Output the [X, Y] coordinate of the center of the cell containing the given text.  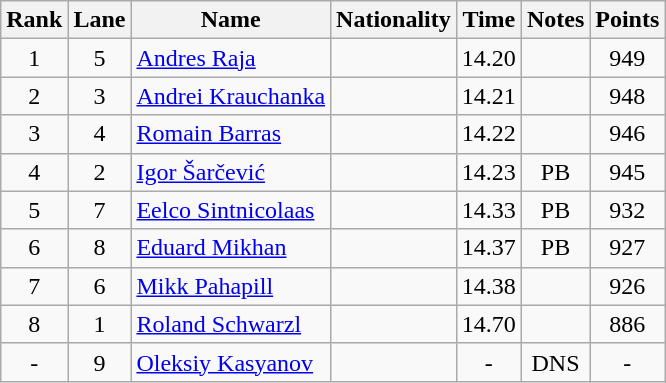
14.20 [488, 58]
Rank [34, 20]
Igor Šarčević [231, 172]
Andres Raja [231, 58]
Oleksiy Kasyanov [231, 362]
14.21 [488, 96]
932 [628, 210]
Romain Barras [231, 134]
Mikk Pahapill [231, 286]
945 [628, 172]
Name [231, 20]
886 [628, 324]
Time [488, 20]
14.22 [488, 134]
Andrei Krauchanka [231, 96]
926 [628, 286]
9 [100, 362]
927 [628, 248]
948 [628, 96]
Nationality [394, 20]
14.33 [488, 210]
14.37 [488, 248]
Eelco Sintnicolaas [231, 210]
14.23 [488, 172]
14.70 [488, 324]
Roland Schwarzl [231, 324]
14.38 [488, 286]
Notes [555, 20]
946 [628, 134]
Eduard Mikhan [231, 248]
Points [628, 20]
949 [628, 58]
DNS [555, 362]
Lane [100, 20]
